Return the (x, y) coordinate for the center point of the cell that contains the specified text.  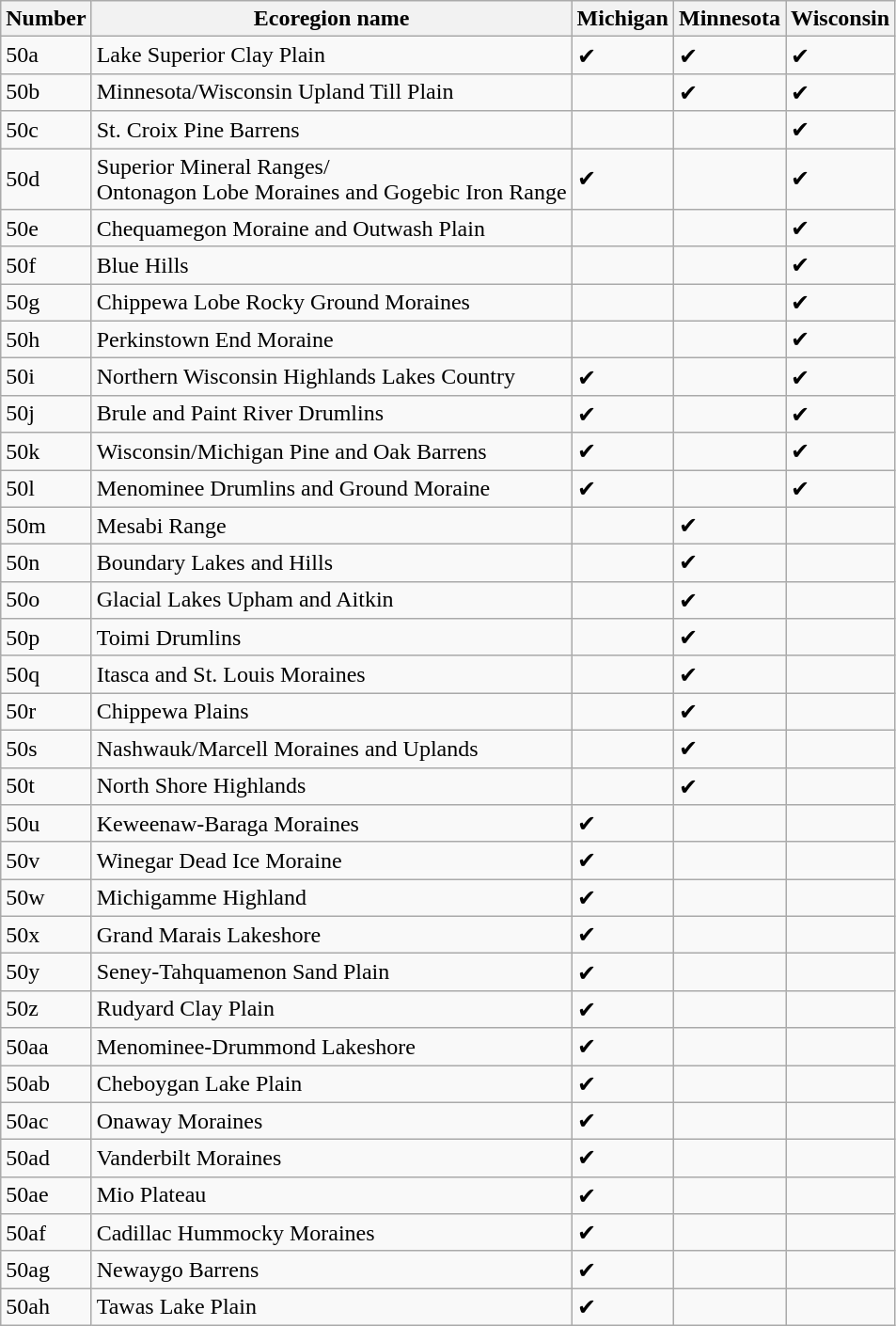
Blue Hills (331, 265)
50w (46, 898)
Minnesota/Wisconsin Upland Till Plain (331, 92)
Boundary Lakes and Hills (331, 563)
Brule and Paint River Drumlins (331, 414)
50s (46, 749)
50af (46, 1233)
North Shore Highlands (331, 786)
50o (46, 600)
50ad (46, 1159)
Michigan (622, 19)
50z (46, 1009)
Minnesota (730, 19)
50d (46, 179)
Number (46, 19)
50n (46, 563)
50v (46, 860)
Menominee-Drummond Lakeshore (331, 1047)
50i (46, 377)
Vanderbilt Moraines (331, 1159)
50m (46, 526)
Grand Marais Lakeshore (331, 935)
50p (46, 638)
Ecoregion name (331, 19)
50b (46, 92)
Mio Plateau (331, 1195)
Mesabi Range (331, 526)
Wisconsin (841, 19)
Glacial Lakes Upham and Aitkin (331, 600)
Cheboygan Lake Plain (331, 1083)
Keweenaw-Baraga Moraines (331, 824)
50u (46, 824)
50c (46, 130)
Rudyard Clay Plain (331, 1009)
Newaygo Barrens (331, 1270)
Northern Wisconsin Highlands Lakes Country (331, 377)
Wisconsin/Michigan Pine and Oak Barrens (331, 451)
50g (46, 303)
50ac (46, 1121)
Chippewa Lobe Rocky Ground Moraines (331, 303)
50a (46, 55)
Superior Mineral Ranges/Ontonagon Lobe Moraines and Gogebic Iron Range (331, 179)
50y (46, 972)
St. Croix Pine Barrens (331, 130)
Chippewa Plains (331, 712)
50ab (46, 1083)
Seney-Tahquamenon Sand Plain (331, 972)
Menominee Drumlins and Ground Moraine (331, 489)
50x (46, 935)
Lake Superior Clay Plain (331, 55)
Nashwauk/Marcell Moraines and Uplands (331, 749)
50h (46, 339)
Michigamme Highland (331, 898)
Toimi Drumlins (331, 638)
50t (46, 786)
Onaway Moraines (331, 1121)
50j (46, 414)
Itasca and St. Louis Moraines (331, 674)
50l (46, 489)
Chequamegon Moraine and Outwash Plain (331, 229)
Perkinstown End Moraine (331, 339)
50q (46, 674)
50aa (46, 1047)
50f (46, 265)
50r (46, 712)
Tawas Lake Plain (331, 1307)
Cadillac Hummocky Moraines (331, 1233)
50e (46, 229)
Winegar Dead Ice Moraine (331, 860)
50ag (46, 1270)
50k (46, 451)
50ah (46, 1307)
50ae (46, 1195)
